Return [X, Y] of the center of cell containing provided text 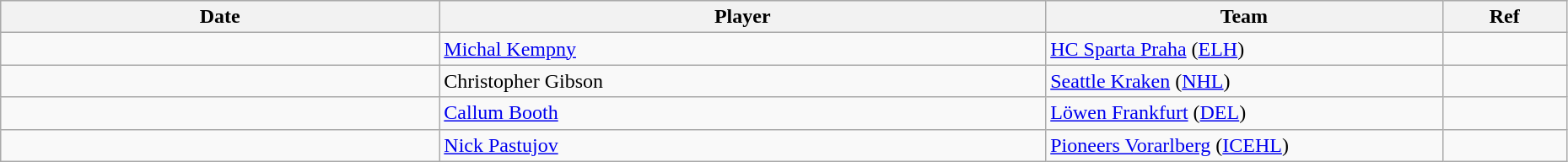
Date [220, 17]
Callum Booth [742, 113]
Michal Kempny [742, 49]
Ref [1505, 17]
Seattle Kraken (NHL) [1244, 81]
Löwen Frankfurt (DEL) [1244, 113]
Player [742, 17]
Pioneers Vorarlberg (ICEHL) [1244, 145]
Christopher Gibson [742, 81]
Team [1244, 17]
HC Sparta Praha (ELH) [1244, 49]
Nick Pastujov [742, 145]
